Capture the cell that displays the provided text and extract its (x, y) central coordinate. 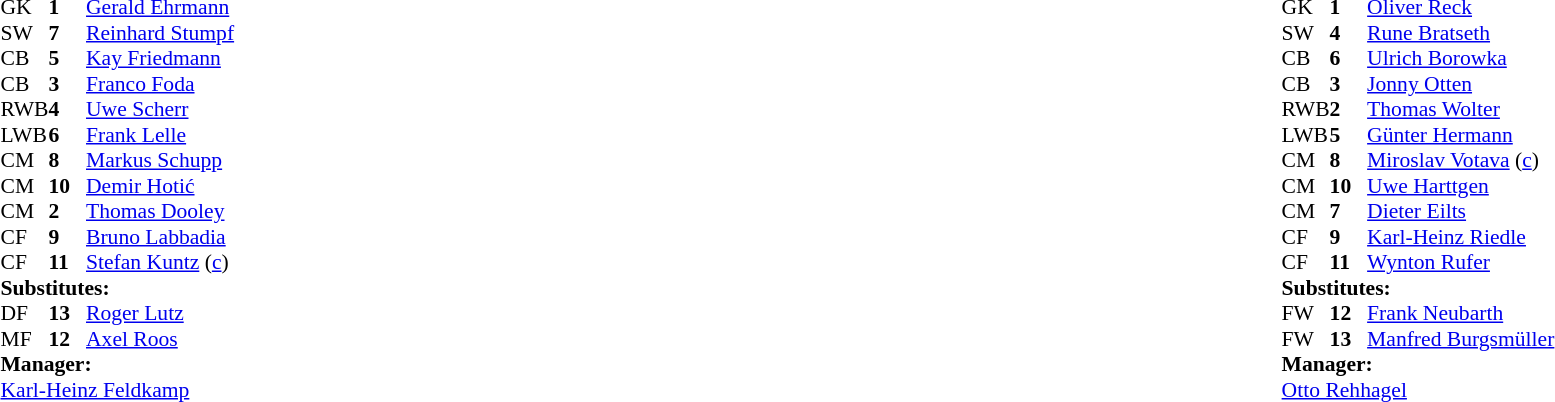
Thomas Dooley (160, 211)
Demir Hotić (160, 186)
Manfred Burgsmüller (1460, 339)
Axel Roos (160, 339)
Frank Neubarth (1460, 313)
Uwe Scherr (160, 109)
Ulrich Borowka (1460, 59)
Wynton Rufer (1460, 263)
Markus Schupp (160, 161)
Miroslav Votava (c) (1460, 161)
Kay Friedmann (160, 59)
Roger Lutz (160, 313)
Dieter Eilts (1460, 211)
Bruno Labbadia (160, 237)
MF (24, 339)
Jonny Otten (1460, 84)
Uwe Harttgen (1460, 186)
Franco Foda (160, 84)
Karl-Heinz Riedle (1460, 237)
Stefan Kuntz (c) (160, 263)
Frank Lelle (160, 135)
Rune Bratseth (1460, 33)
Reinhard Stumpf (160, 33)
Günter Hermann (1460, 135)
Thomas Wolter (1460, 109)
DF (24, 313)
